Find where the given text appears and provide that cell's center as (x, y) coordinate. 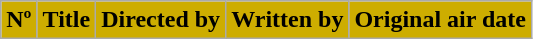
Written by (288, 20)
Nº (19, 20)
Directed by (161, 20)
Original air date (440, 20)
Title (66, 20)
